Locate the cell with the specified text and output its [X, Y] center coordinate. 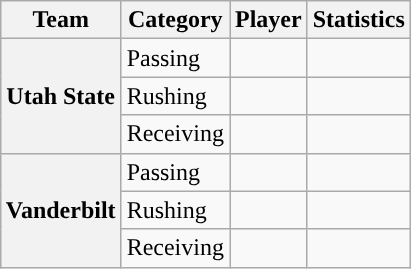
Category [175, 20]
Utah State [60, 96]
Statistics [358, 20]
Vanderbilt [60, 210]
Player [269, 20]
Team [60, 20]
